Search for the cell housing the specified text and yield its (X, Y) center coordinate. 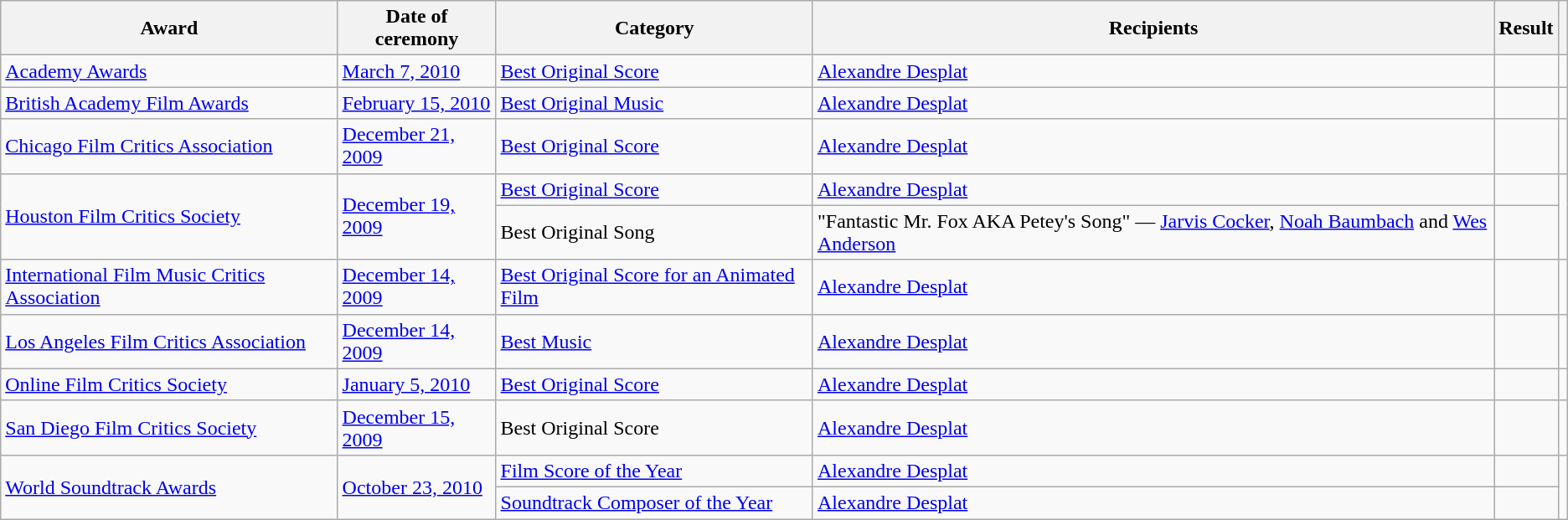
International Film Music Critics Association (169, 286)
Chicago Film Critics Association (169, 146)
December 21, 2009 (417, 146)
World Soundtrack Awards (169, 487)
Houston Film Critics Society (169, 216)
Best Original Score for an Animated Film (654, 286)
British Academy Film Awards (169, 103)
October 23, 2010 (417, 487)
Date of ceremony (417, 28)
Result (1526, 28)
Recipients (1153, 28)
Best Original Song (654, 233)
December 15, 2009 (417, 427)
Award (169, 28)
San Diego Film Critics Society (169, 427)
Soundtrack Composer of the Year (654, 502)
February 15, 2010 (417, 103)
January 5, 2010 (417, 384)
March 7, 2010 (417, 71)
Film Score of the Year (654, 471)
Best Music (654, 342)
December 19, 2009 (417, 216)
Category (654, 28)
Best Original Music (654, 103)
Online Film Critics Society (169, 384)
Los Angeles Film Critics Association (169, 342)
Academy Awards (169, 71)
"Fantastic Mr. Fox AKA Petey's Song" — Jarvis Cocker, Noah Baumbach and Wes Anderson (1153, 233)
